Locate the cell with the specified text and output its [X, Y] center coordinate. 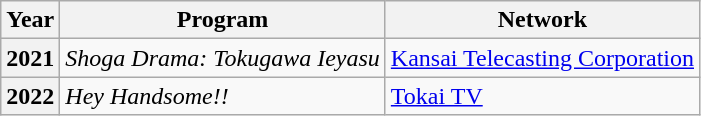
Year [30, 20]
2021 [30, 58]
Program [223, 20]
Hey Handsome!! [223, 96]
2022 [30, 96]
Tokai TV [542, 96]
Network [542, 20]
Shoga Drama: Tokugawa Ieyasu [223, 58]
Kansai Telecasting Corporation [542, 58]
